Pinpoint the cell where the given text exists, returning its (X, Y) midpoint coordinate. 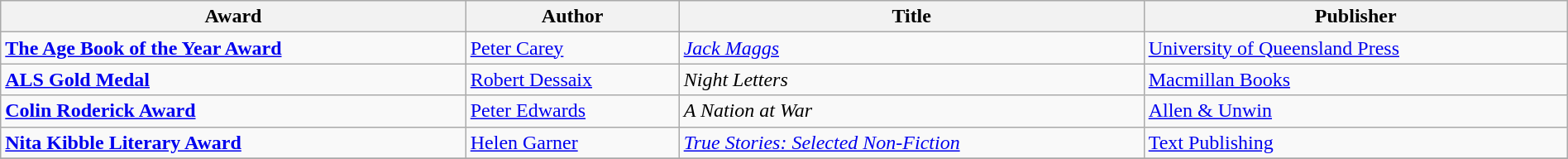
Peter Edwards (572, 111)
Night Letters (911, 79)
Award (233, 17)
Robert Dessaix (572, 79)
A Nation at War (911, 111)
Author (572, 17)
Title (911, 17)
Helen Garner (572, 142)
Text Publishing (1355, 142)
The Age Book of the Year Award (233, 48)
University of Queensland Press (1355, 48)
ALS Gold Medal (233, 79)
Jack Maggs (911, 48)
Colin Roderick Award (233, 111)
Peter Carey (572, 48)
Macmillan Books (1355, 79)
Allen & Unwin (1355, 111)
True Stories: Selected Non-Fiction (911, 142)
Publisher (1355, 17)
Nita Kibble Literary Award (233, 142)
